Search for the cell housing the specified text and yield its [x, y] center coordinate. 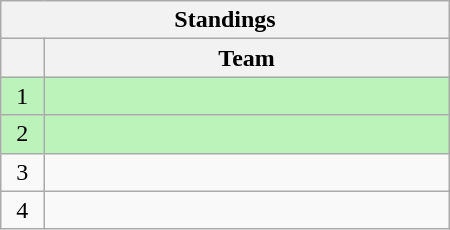
4 [22, 210]
Team [246, 58]
1 [22, 96]
2 [22, 134]
3 [22, 172]
Standings [225, 20]
